Pinpoint the cell where the given text exists, returning its (X, Y) midpoint coordinate. 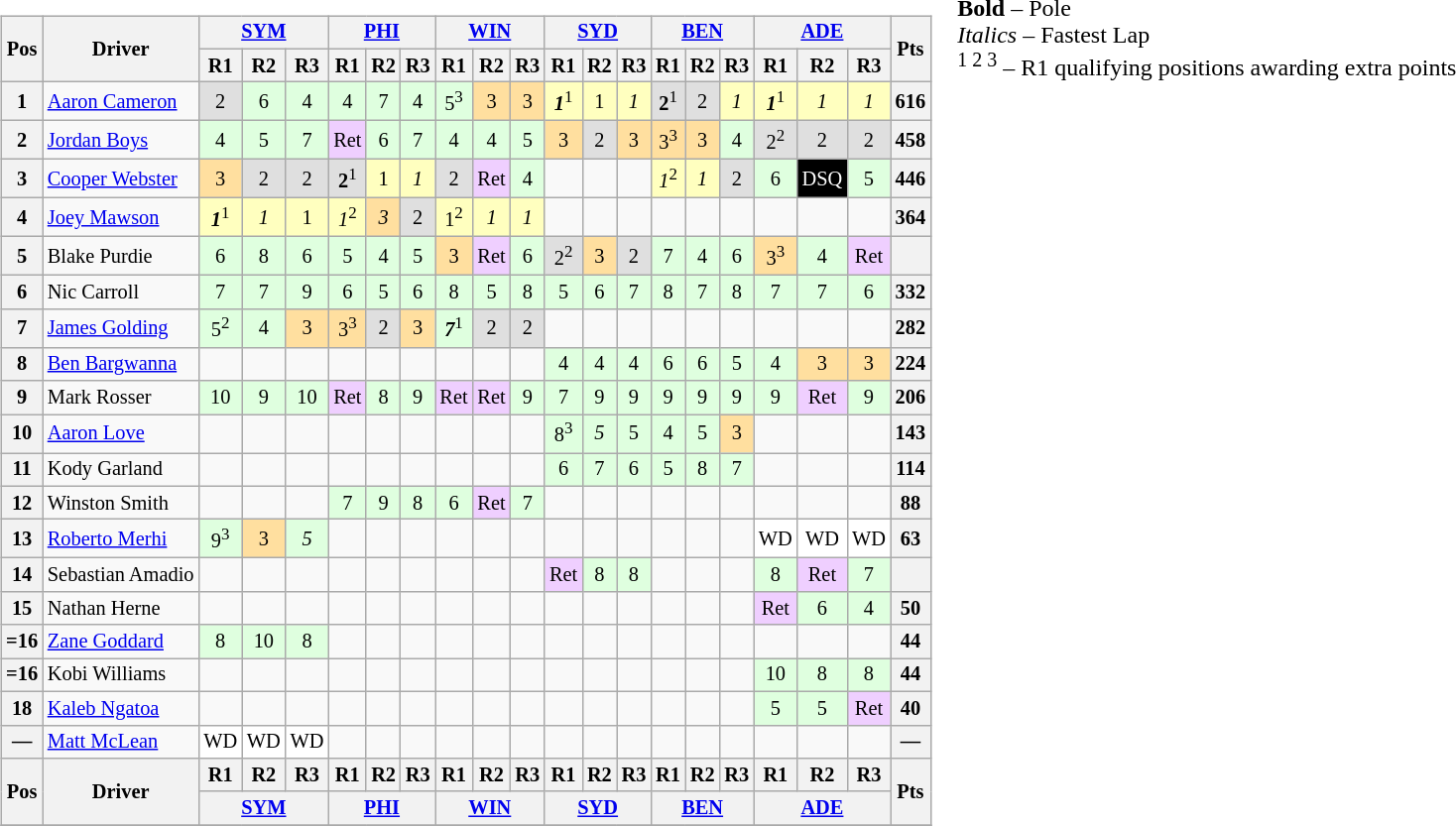
Ben Bargwanna (121, 364)
88 (910, 503)
40 (910, 708)
458 (910, 141)
18 (22, 708)
446 (910, 178)
364 (910, 218)
71 (453, 327)
53 (453, 101)
Aaron Love (121, 434)
Blake Purdie (121, 256)
93 (220, 539)
Joey Mawson (121, 218)
83 (563, 434)
Aaron Cameron (121, 101)
14 (22, 575)
Roberto Merhi (121, 539)
Cooper Webster (121, 178)
Sebastian Amadio (121, 575)
Kaleb Ngatoa (121, 708)
Kobi Williams (121, 675)
50 (910, 609)
13 (22, 539)
15 (22, 609)
DSQ (822, 178)
52 (220, 327)
332 (910, 293)
63 (910, 539)
Kody Garland (121, 470)
Nathan Herne (121, 609)
Jordan Boys (121, 141)
616 (910, 101)
114 (910, 470)
224 (910, 364)
James Golding (121, 327)
Winston Smith (121, 503)
Mark Rosser (121, 398)
Nic Carroll (121, 293)
Matt McLean (121, 742)
Zane Goddard (121, 642)
143 (910, 434)
206 (910, 398)
282 (910, 327)
